For the text-containing cell, return its midpoint in [x, y] coordinate format. 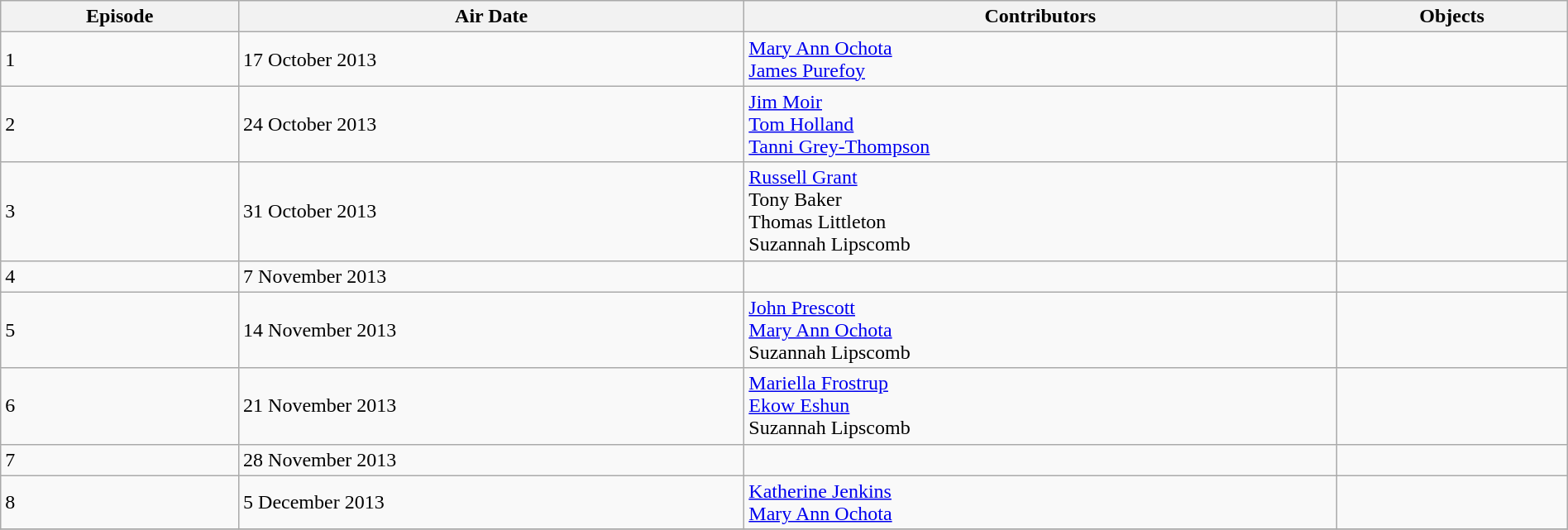
28 November 2013 [491, 460]
Contributors [1040, 17]
1 [120, 60]
14 November 2013 [491, 330]
21 November 2013 [491, 406]
Russell GrantTony BakerThomas LittletonSuzannah Lipscomb [1040, 212]
Jim MoirTom HollandTanni Grey-Thompson [1040, 124]
8 [120, 503]
17 October 2013 [491, 60]
2 [120, 124]
5 December 2013 [491, 503]
Air Date [491, 17]
John PrescottMary Ann OchotaSuzannah Lipscomb [1040, 330]
3 [120, 212]
24 October 2013 [491, 124]
31 October 2013 [491, 212]
Mary Ann OchotaJames Purefoy [1040, 60]
Episode [120, 17]
5 [120, 330]
7 November 2013 [491, 276]
6 [120, 406]
4 [120, 276]
Mariella FrostrupEkow EshunSuzannah Lipscomb [1040, 406]
Katherine JenkinsMary Ann Ochota [1040, 503]
7 [120, 460]
Objects [1452, 17]
